Determine the [X, Y] coordinate at the center of the cell enclosing the given text.  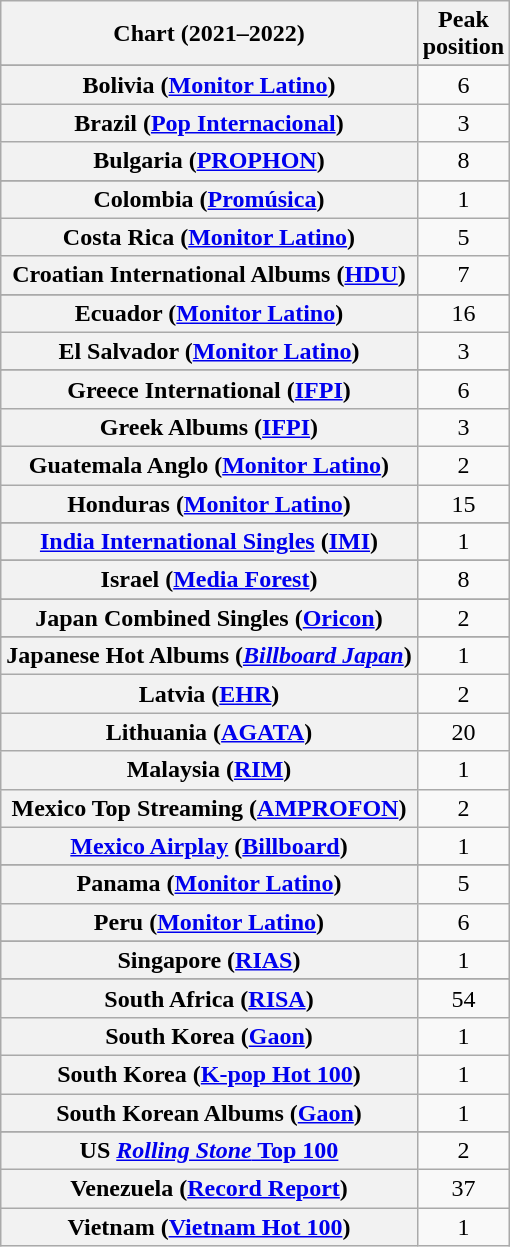
Honduras (Monitor Latino) [209, 503]
Mexico Top Streaming (AMPROFON) [209, 808]
Chart (2021–2022) [209, 34]
Greek Albums (IFPI) [209, 427]
Venezuela (Record Report) [209, 1189]
Guatemala Anglo (Monitor Latino) [209, 465]
Greece International (IFPI) [209, 389]
Colombia (Promúsica) [209, 199]
South Africa (RISA) [209, 998]
7 [463, 275]
Mexico Airplay (Billboard) [209, 846]
US Rolling Stone Top 100 [209, 1151]
Vietnam (Vietnam Hot 100) [209, 1227]
South Korean Albums (Gaon) [209, 1113]
Japan Combined Singles (Oricon) [209, 618]
Panama (Monitor Latino) [209, 884]
37 [463, 1189]
Latvia (EHR) [209, 694]
Israel (Media Forest) [209, 580]
South Korea (K-pop Hot 100) [209, 1074]
Lithuania (AGATA) [209, 732]
India International Singles (IMI) [209, 542]
Costa Rica (Monitor Latino) [209, 237]
Croatian International Albums (HDU) [209, 275]
16 [463, 313]
El Salvador (Monitor Latino) [209, 351]
Brazil (Pop Internacional) [209, 123]
Japanese Hot Albums (Billboard Japan) [209, 656]
Ecuador (Monitor Latino) [209, 313]
Peru (Monitor Latino) [209, 922]
Bulgaria (PROPHON) [209, 161]
20 [463, 732]
Singapore (RIAS) [209, 960]
Peakposition [463, 34]
South Korea (Gaon) [209, 1036]
54 [463, 998]
Malaysia (RIM) [209, 770]
Bolivia (Monitor Latino) [209, 85]
15 [463, 503]
